Determine the (x, y) coordinate at the center of the cell enclosing the given text.  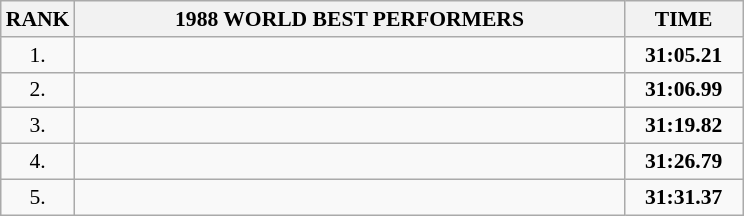
31:26.79 (684, 162)
3. (38, 126)
1. (38, 55)
1988 WORLD BEST PERFORMERS (349, 19)
2. (38, 90)
4. (38, 162)
TIME (684, 19)
5. (38, 197)
31:06.99 (684, 90)
RANK (38, 19)
31:05.21 (684, 55)
31:31.37 (684, 197)
31:19.82 (684, 126)
